Extract the [X, Y] coordinate from the center of the cell holding the provided text.  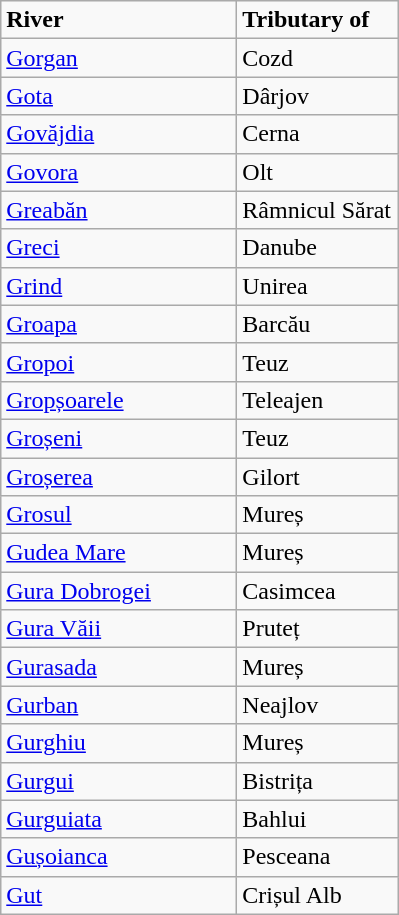
Tributary of [318, 20]
Unirea [318, 286]
Teleajen [318, 400]
Bahlui [318, 819]
Gurasada [119, 667]
Danube [318, 248]
Gudea Mare [119, 553]
Crișul Alb [318, 895]
River [119, 20]
Greabăn [119, 210]
Groșerea [119, 477]
Gilort [318, 477]
Bistrița [318, 781]
Olt [318, 172]
Gurghiu [119, 743]
Gurban [119, 705]
Gota [119, 96]
Cerna [318, 134]
Gropșoarele [119, 400]
Gut [119, 895]
Grind [119, 286]
Pesceana [318, 857]
Govăjdia [119, 134]
Barcău [318, 324]
Gropoi [119, 362]
Groapa [119, 324]
Gura Dobrogei [119, 591]
Dârjov [318, 96]
Gura Văii [119, 629]
Râmnicul Sărat [318, 210]
Casimcea [318, 591]
Greci [119, 248]
Grosul [119, 515]
Cozd [318, 58]
Gurguiata [119, 819]
Pruteț [318, 629]
Gorgan [119, 58]
Gușoianca [119, 857]
Govora [119, 172]
Neajlov [318, 705]
Groșeni [119, 438]
Gurgui [119, 781]
